Determine the [x, y] coordinate at the center of the cell enclosing the given text.  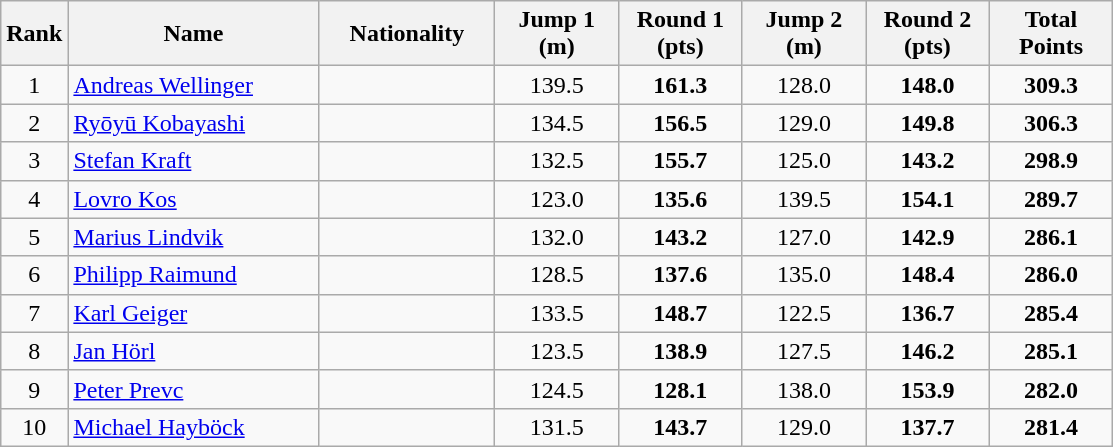
Jump 2 (m) [804, 34]
148.0 [928, 85]
123.5 [557, 351]
Total Points [1051, 34]
128.5 [557, 275]
Jump 1 (m) [557, 34]
134.5 [557, 123]
123.0 [557, 199]
Peter Prevc [194, 389]
138.9 [681, 351]
298.9 [1051, 161]
286.1 [1051, 237]
1 [34, 85]
Jan Hörl [194, 351]
Rank [34, 34]
124.5 [557, 389]
8 [34, 351]
10 [34, 427]
127.5 [804, 351]
131.5 [557, 427]
286.0 [1051, 275]
285.1 [1051, 351]
149.8 [928, 123]
5 [34, 237]
285.4 [1051, 313]
132.0 [557, 237]
154.1 [928, 199]
3 [34, 161]
Marius Lindvik [194, 237]
Lovro Kos [194, 199]
7 [34, 313]
135.0 [804, 275]
Nationality [407, 34]
146.2 [928, 351]
161.3 [681, 85]
281.4 [1051, 427]
309.3 [1051, 85]
128.1 [681, 389]
Ryōyū Kobayashi [194, 123]
Andreas Wellinger [194, 85]
155.7 [681, 161]
127.0 [804, 237]
138.0 [804, 389]
148.4 [928, 275]
Round 1 (pts) [681, 34]
Round 2 (pts) [928, 34]
132.5 [557, 161]
Michael Hayböck [194, 427]
289.7 [1051, 199]
Philipp Raimund [194, 275]
2 [34, 123]
Stefan Kraft [194, 161]
143.7 [681, 427]
9 [34, 389]
137.6 [681, 275]
Karl Geiger [194, 313]
148.7 [681, 313]
306.3 [1051, 123]
128.0 [804, 85]
122.5 [804, 313]
135.6 [681, 199]
Name [194, 34]
153.9 [928, 389]
136.7 [928, 313]
4 [34, 199]
133.5 [557, 313]
282.0 [1051, 389]
137.7 [928, 427]
6 [34, 275]
125.0 [804, 161]
142.9 [928, 237]
156.5 [681, 123]
